Return (x, y) of the center of cell containing provided text 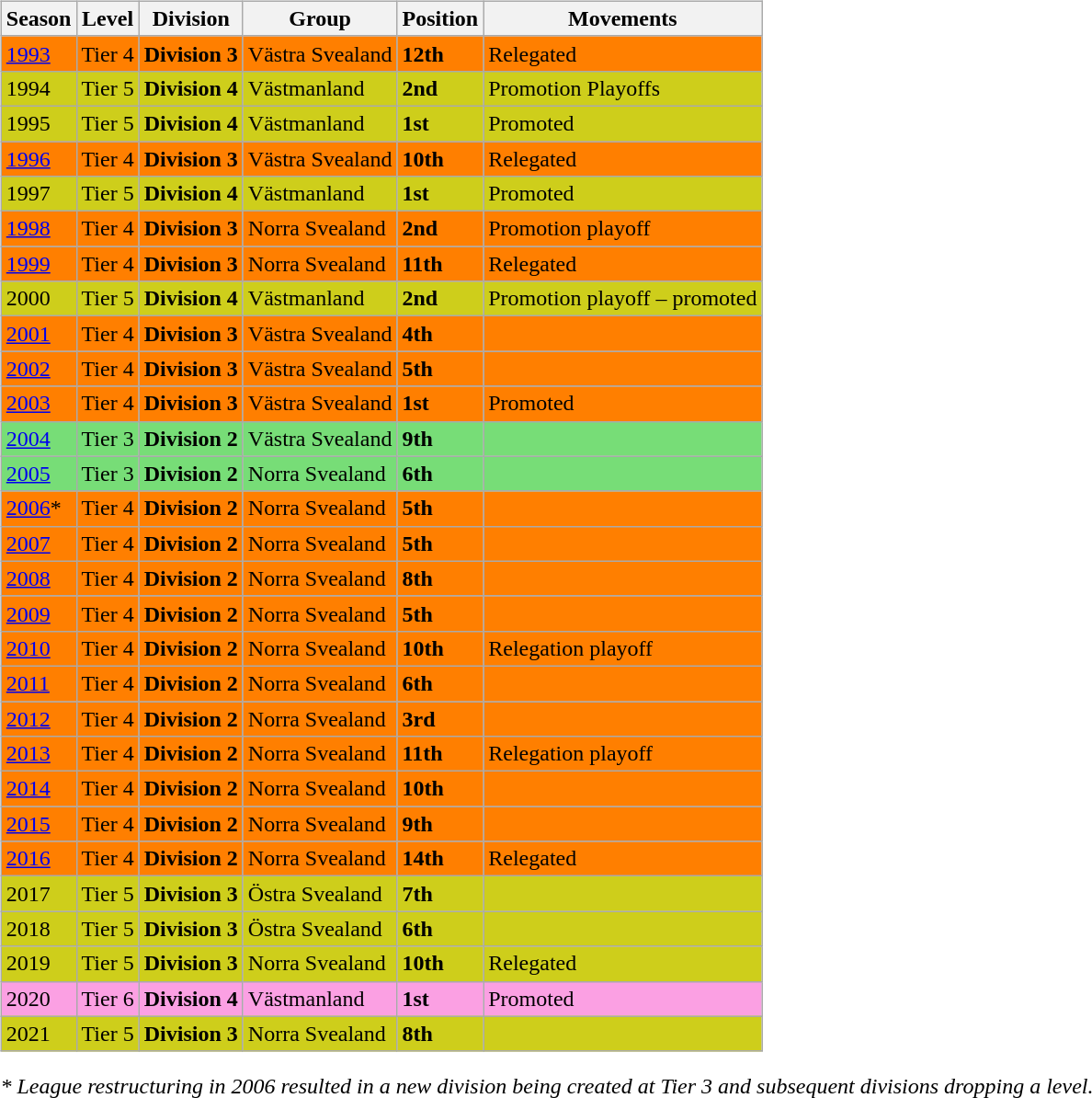
2010 (39, 648)
2015 (39, 824)
Tier 6 (108, 999)
Movements (623, 18)
2019 (39, 964)
3rd (440, 718)
12th (440, 53)
2003 (39, 404)
Promotion playoff – promoted (623, 299)
4th (440, 334)
14th (440, 859)
2021 (39, 1034)
Promotion playoff (623, 229)
2008 (39, 578)
2011 (39, 683)
1996 (39, 159)
2001 (39, 334)
2014 (39, 789)
2020 (39, 999)
Position (440, 18)
Level (108, 18)
Promotion Playoffs (623, 88)
1998 (39, 229)
1994 (39, 88)
2018 (39, 929)
1997 (39, 194)
1999 (39, 264)
2006* (39, 509)
1995 (39, 123)
2004 (39, 439)
2009 (39, 613)
1993 (39, 53)
2005 (39, 474)
Group (320, 18)
Season (39, 18)
2007 (39, 543)
2012 (39, 718)
2017 (39, 894)
7th (440, 894)
2013 (39, 754)
2000 (39, 299)
2002 (39, 369)
Division (191, 18)
2016 (39, 859)
